Capture the cell that displays the provided text and extract its [x, y] central coordinate. 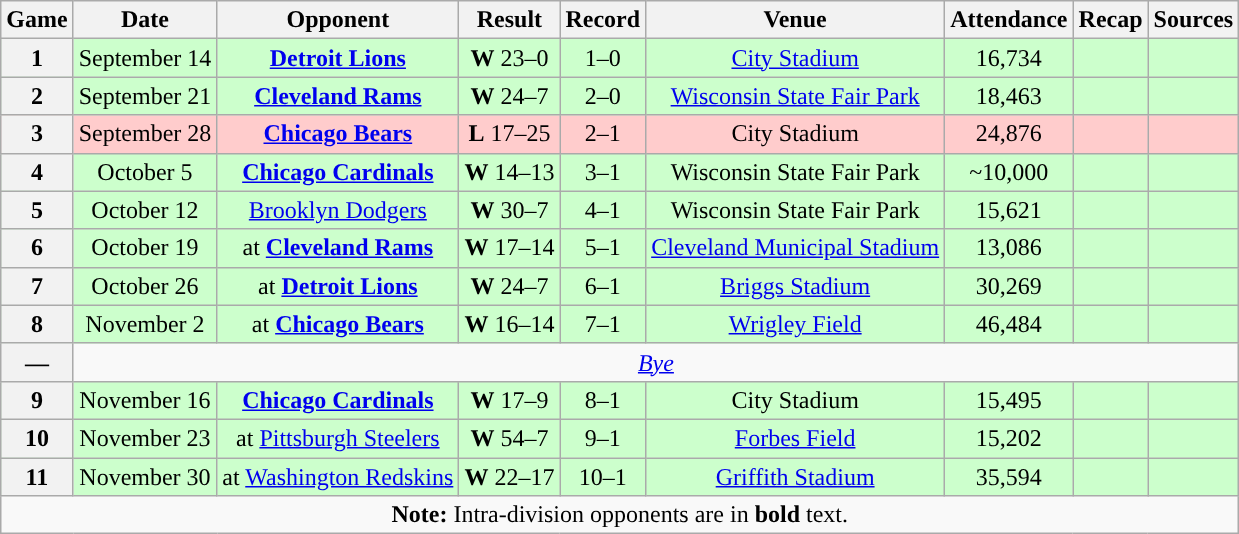
9 [37, 400]
Result [510, 20]
Opponent [338, 20]
November 30 [145, 477]
9–1 [603, 438]
Detroit Lions [338, 58]
Cleveland Municipal Stadium [796, 248]
L 17–25 [510, 134]
October 19 [145, 248]
7 [37, 286]
November 2 [145, 324]
10 [37, 438]
7–1 [603, 324]
~10,000 [1009, 172]
October 5 [145, 172]
Chicago Bears [338, 134]
Venue [796, 20]
30,269 [1009, 286]
18,463 [1009, 96]
16,734 [1009, 58]
W 17–14 [510, 248]
15,495 [1009, 400]
1 [37, 58]
Recap [1110, 20]
W 16–14 [510, 324]
11 [37, 477]
2–1 [603, 134]
October 12 [145, 210]
2 [37, 96]
Record [603, 20]
6 [37, 248]
September 28 [145, 134]
W 30–7 [510, 210]
October 26 [145, 286]
September 14 [145, 58]
35,594 [1009, 477]
5 [37, 210]
Griffith Stadium [796, 477]
Game [37, 20]
at Washington Redskins [338, 477]
Briggs Stadium [796, 286]
Sources [1194, 20]
at Chicago Bears [338, 324]
Wrigley Field [796, 324]
W 17–9 [510, 400]
4–1 [603, 210]
2–0 [603, 96]
at Detroit Lions [338, 286]
November 23 [145, 438]
Date [145, 20]
15,202 [1009, 438]
W 14–13 [510, 172]
— [37, 362]
Bye [656, 362]
10–1 [603, 477]
W 54–7 [510, 438]
Cleveland Rams [338, 96]
8–1 [603, 400]
W 22–17 [510, 477]
Brooklyn Dodgers [338, 210]
Forbes Field [796, 438]
November 16 [145, 400]
24,876 [1009, 134]
Note: Intra-division opponents are in bold text. [620, 515]
3–1 [603, 172]
1–0 [603, 58]
at Cleveland Rams [338, 248]
15,621 [1009, 210]
8 [37, 324]
46,484 [1009, 324]
5–1 [603, 248]
3 [37, 134]
6–1 [603, 286]
4 [37, 172]
at Pittsburgh Steelers [338, 438]
September 21 [145, 96]
13,086 [1009, 248]
Attendance [1009, 20]
W 23–0 [510, 58]
